Determine the (X, Y) coordinate at the center of the cell enclosing the given text.  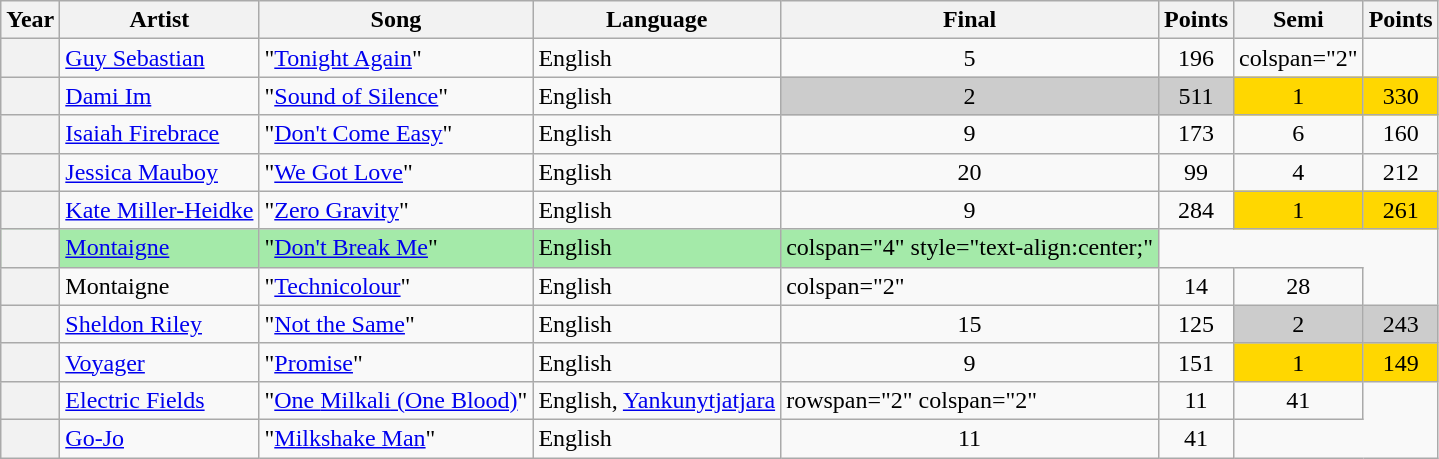
261 (1400, 210)
"Promise" (396, 362)
Song (396, 20)
"Milkshake Man" (396, 438)
Go-Jo (160, 438)
"Technicolour" (396, 286)
colspan="4" style="text-align:center;" (970, 248)
"One Milkali (One Blood)" (396, 400)
6 (1299, 134)
Artist (160, 20)
"Don't Break Me" (396, 248)
14 (1196, 286)
Kate Miller-Heidke (160, 210)
"Zero Gravity" (396, 210)
5 (970, 58)
125 (1196, 324)
English, Yankunytjatjara (657, 400)
Year (30, 20)
330 (1400, 96)
Semi (1299, 20)
243 (1400, 324)
"We Got Love" (396, 172)
149 (1400, 362)
"Don't Come Easy" (396, 134)
"Not the Same" (396, 324)
196 (1196, 58)
"Sound of Silence" (396, 96)
Jessica Mauboy (160, 172)
Electric Fields (160, 400)
20 (970, 172)
Sheldon Riley (160, 324)
Final (970, 20)
160 (1400, 134)
15 (970, 324)
28 (1299, 286)
4 (1299, 172)
Guy Sebastian (160, 58)
511 (1196, 96)
rowspan="2" colspan="2" (970, 400)
212 (1400, 172)
284 (1196, 210)
173 (1196, 134)
Language (657, 20)
Dami Im (160, 96)
Voyager (160, 362)
99 (1196, 172)
Isaiah Firebrace (160, 134)
"Tonight Again" (396, 58)
151 (1196, 362)
